Provide the (x, y) coordinate of the cell's center where the given text is located.  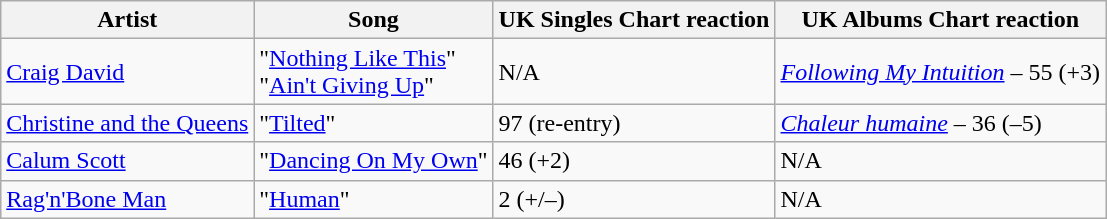
Craig David (128, 72)
Song (374, 20)
"Human" (374, 199)
Chaleur humaine – 36 (–5) (940, 123)
97 (re-entry) (634, 123)
Calum Scott (128, 161)
2 (+/–) (634, 199)
"Nothing Like This""Ain't Giving Up" (374, 72)
Following My Intuition – 55 (+3) (940, 72)
"Dancing On My Own" (374, 161)
Rag'n'Bone Man (128, 199)
Christine and the Queens (128, 123)
Artist (128, 20)
UK Albums Chart reaction (940, 20)
UK Singles Chart reaction (634, 20)
46 (+2) (634, 161)
"Tilted" (374, 123)
